Scan for the cell matching the given text and deliver its (X, Y) coordinate at center. 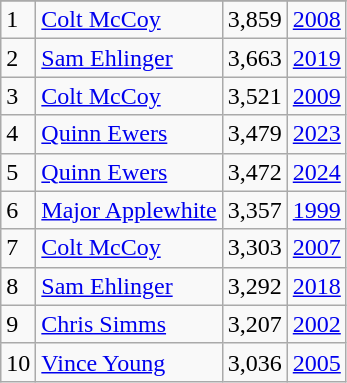
9 (18, 324)
3 (18, 96)
Major Applewhite (129, 210)
2024 (316, 172)
2008 (316, 20)
1 (18, 20)
3,036 (254, 362)
5 (18, 172)
3,292 (254, 286)
3,472 (254, 172)
3,479 (254, 134)
2005 (316, 362)
2009 (316, 96)
3,521 (254, 96)
2018 (316, 286)
2007 (316, 248)
3,303 (254, 248)
Vince Young (129, 362)
6 (18, 210)
10 (18, 362)
2002 (316, 324)
2023 (316, 134)
8 (18, 286)
3,663 (254, 58)
Chris Simms (129, 324)
4 (18, 134)
2019 (316, 58)
2 (18, 58)
7 (18, 248)
3,859 (254, 20)
3,357 (254, 210)
1999 (316, 210)
3,207 (254, 324)
